Locate the cell with the specified text and output its [X, Y] center coordinate. 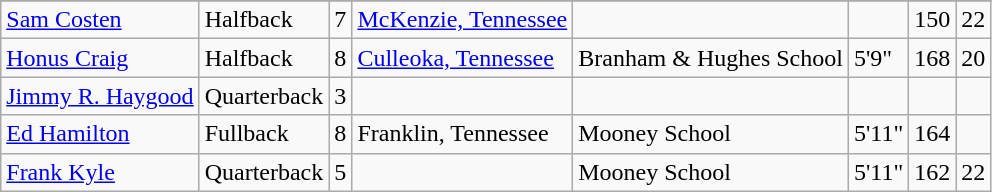
Franklin, Tennessee [462, 134]
Honus Craig [100, 58]
168 [932, 58]
Branham & Hughes School [711, 58]
Jimmy R. Haygood [100, 96]
5 [340, 172]
McKenzie, Tennessee [462, 20]
162 [932, 172]
Ed Hamilton [100, 134]
Fullback [264, 134]
164 [932, 134]
3 [340, 96]
Culleoka, Tennessee [462, 58]
Sam Costen [100, 20]
7 [340, 20]
5'9" [878, 58]
Frank Kyle [100, 172]
20 [974, 58]
150 [932, 20]
